Provide the [X, Y] coordinate of the cell's center where the given text is located.  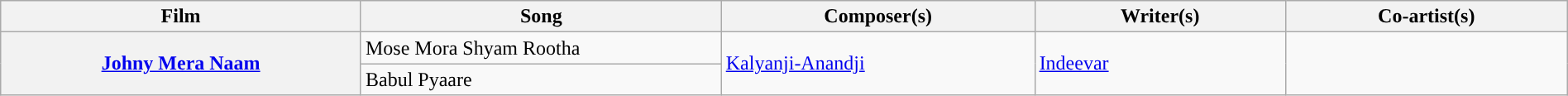
Writer(s) [1159, 17]
Song [541, 17]
Mose Mora Shyam Rootha [541, 48]
Kalyanji-Anandji [878, 64]
Composer(s) [878, 17]
Film [181, 17]
Co-artist(s) [1426, 17]
Johny Mera Naam [181, 64]
Babul Pyaare [541, 79]
Indeevar [1159, 64]
